Capture the cell that displays the provided text and extract its [x, y] central coordinate. 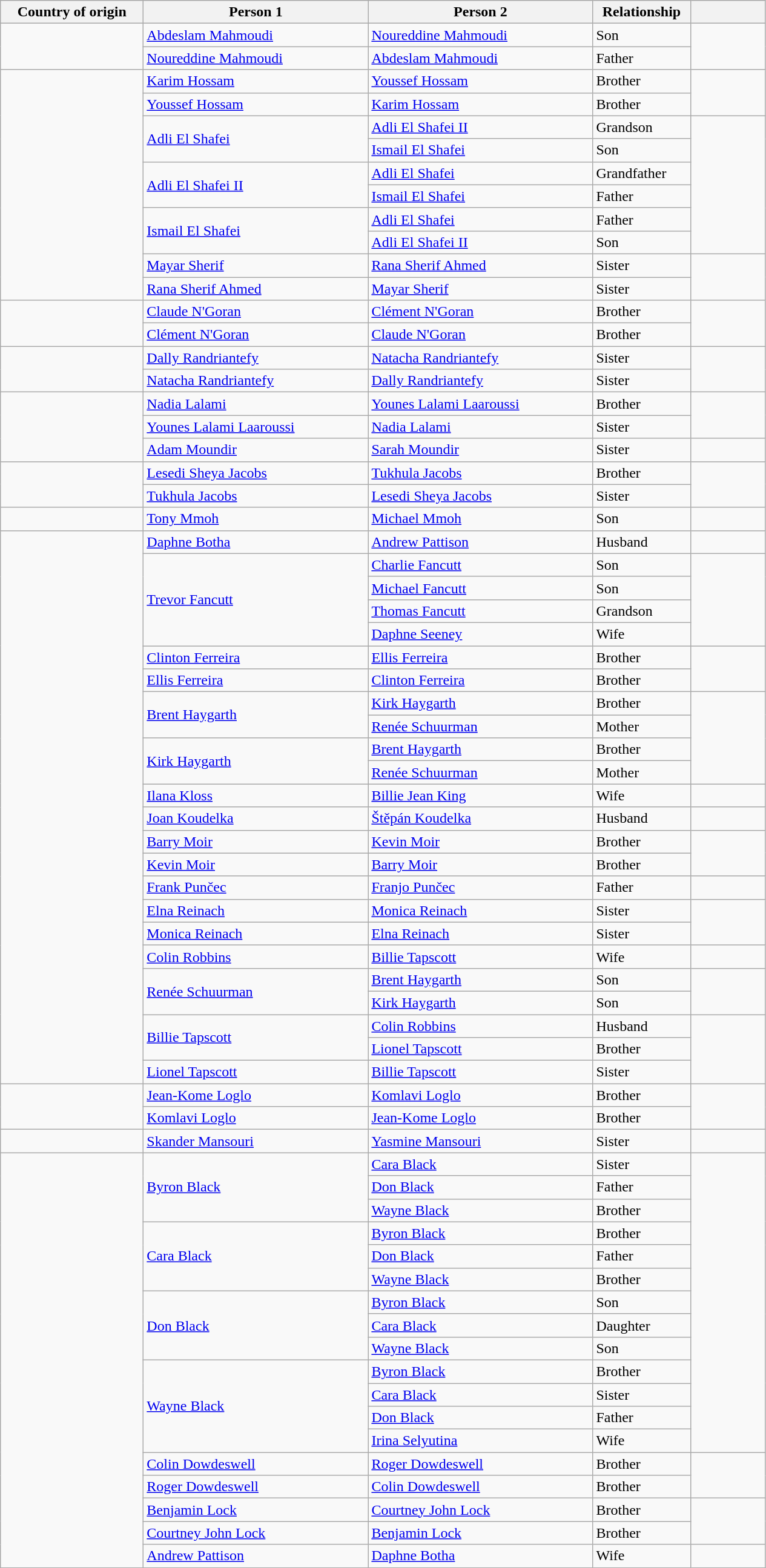
Štěpán Koudelka [481, 819]
Franjo Punčec [481, 888]
Joan Koudelka [256, 819]
Michael Fancutt [481, 588]
Thomas Fancutt [481, 611]
Irina Selyutina [481, 1441]
Daughter [642, 1325]
Yasmine Mansouri [481, 1141]
Charlie Fancutt [481, 565]
Country of origin [72, 12]
Grandfather [642, 173]
Billie Jean King [481, 796]
Sarah Moundir [481, 450]
Ilana Kloss [256, 796]
Daphne Seeney [481, 634]
Adam Moundir [256, 450]
Person 1 [256, 12]
Tony Mmoh [256, 519]
Person 2 [481, 12]
Michael Mmoh [481, 519]
Skander Mansouri [256, 1141]
Frank Punčec [256, 888]
Trevor Fancutt [256, 599]
Relationship [642, 12]
